Return the (x, y) coordinate for the center point of the cell that contains the specified text.  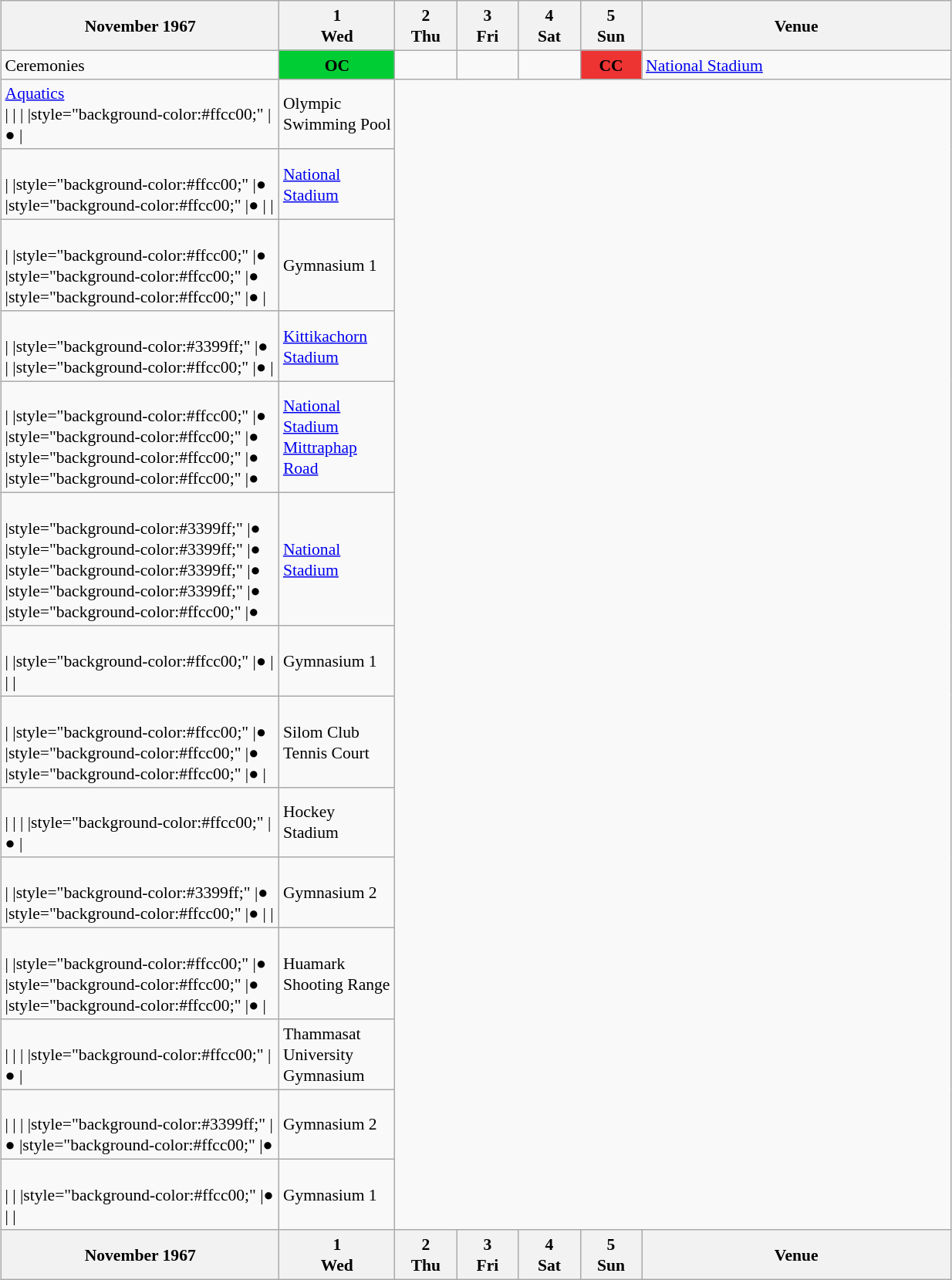
| | |style="background-color:#ffcc00;" |● | | (140, 1194)
| |style="background-color:#ffcc00;" |● | | | (140, 660)
Hockey Stadium (337, 822)
| |style="background-color:#3399ff;" |● | |style="background-color:#ffcc00;" |● | (140, 346)
OC (337, 65)
| |style="background-color:#ffcc00;" |● |style="background-color:#ffcc00;" |● | | (140, 184)
National StadiumMittraphap Road (337, 437)
| | | |style="background-color:#3399ff;" |● |style="background-color:#ffcc00;" |● (140, 1125)
Olympic Swimming Pool (337, 114)
Kittikachorn Stadium (337, 346)
CC (611, 65)
Aquatics| | | |style="background-color:#ffcc00;" |● | (140, 114)
| |style="background-color:#3399ff;" |● |style="background-color:#ffcc00;" |● | | (140, 892)
Thammasat University Gymnasium (337, 1054)
Silom Club Tennis Court (337, 741)
Ceremonies (140, 65)
Huamark Shooting Range (337, 973)
